Pinpoint the cell where the given text exists, returning its [X, Y] midpoint coordinate. 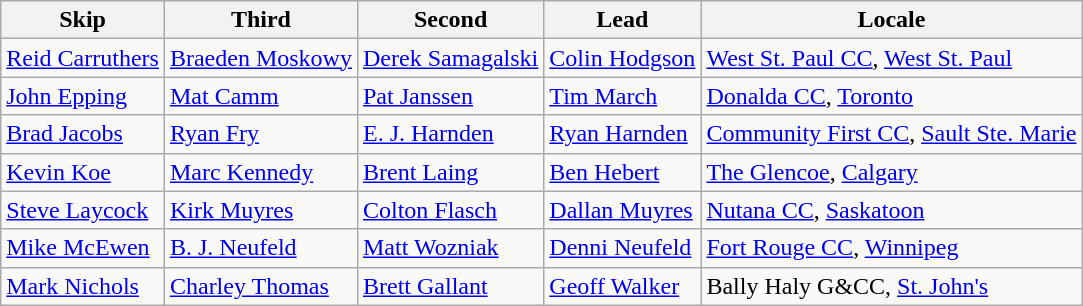
Locale [892, 20]
Pat Janssen [450, 96]
Mat Camm [260, 96]
Derek Samagalski [450, 58]
Second [450, 20]
Lead [622, 20]
Community First CC, Sault Ste. Marie [892, 134]
Brent Laing [450, 172]
Charley Thomas [260, 286]
E. J. Harnden [450, 134]
Fort Rouge CC, Winnipeg [892, 248]
Colin Hodgson [622, 58]
Geoff Walker [622, 286]
Skip [83, 20]
Nutana CC, Saskatoon [892, 210]
Kirk Muyres [260, 210]
Colton Flasch [450, 210]
Steve Laycock [83, 210]
Brett Gallant [450, 286]
Donalda CC, Toronto [892, 96]
The Glencoe, Calgary [892, 172]
Matt Wozniak [450, 248]
Ben Hebert [622, 172]
Denni Neufeld [622, 248]
Ryan Fry [260, 134]
Third [260, 20]
John Epping [83, 96]
Braeden Moskowy [260, 58]
Dallan Muyres [622, 210]
Mike McEwen [83, 248]
Marc Kennedy [260, 172]
Mark Nichols [83, 286]
Brad Jacobs [83, 134]
Ryan Harnden [622, 134]
B. J. Neufeld [260, 248]
Kevin Koe [83, 172]
Bally Haly G&CC, St. John's [892, 286]
West St. Paul CC, West St. Paul [892, 58]
Reid Carruthers [83, 58]
Tim March [622, 96]
